Pinpoint the cell where the given text exists, returning its (X, Y) midpoint coordinate. 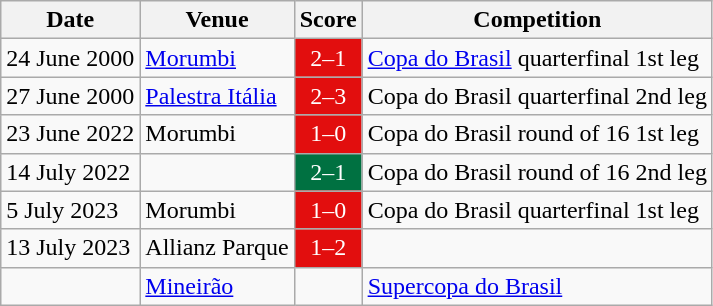
Copa do Brasil round of 16 1st leg (537, 134)
23 June 2022 (70, 134)
Allianz Parque (217, 248)
14 July 2022 (70, 172)
Mineirão (217, 286)
2–3 (328, 96)
Copa do Brasil round of 16 2nd leg (537, 172)
Supercopa do Brasil (537, 286)
Venue (217, 20)
24 June 2000 (70, 58)
Palestra Itália (217, 96)
13 July 2023 (70, 248)
Competition (537, 20)
27 June 2000 (70, 96)
1–2 (328, 248)
Copa do Brasil quarterfinal 2nd leg (537, 96)
Score (328, 20)
5 July 2023 (70, 210)
Date (70, 20)
